For the text-containing cell, return its midpoint in (X, Y) coordinate format. 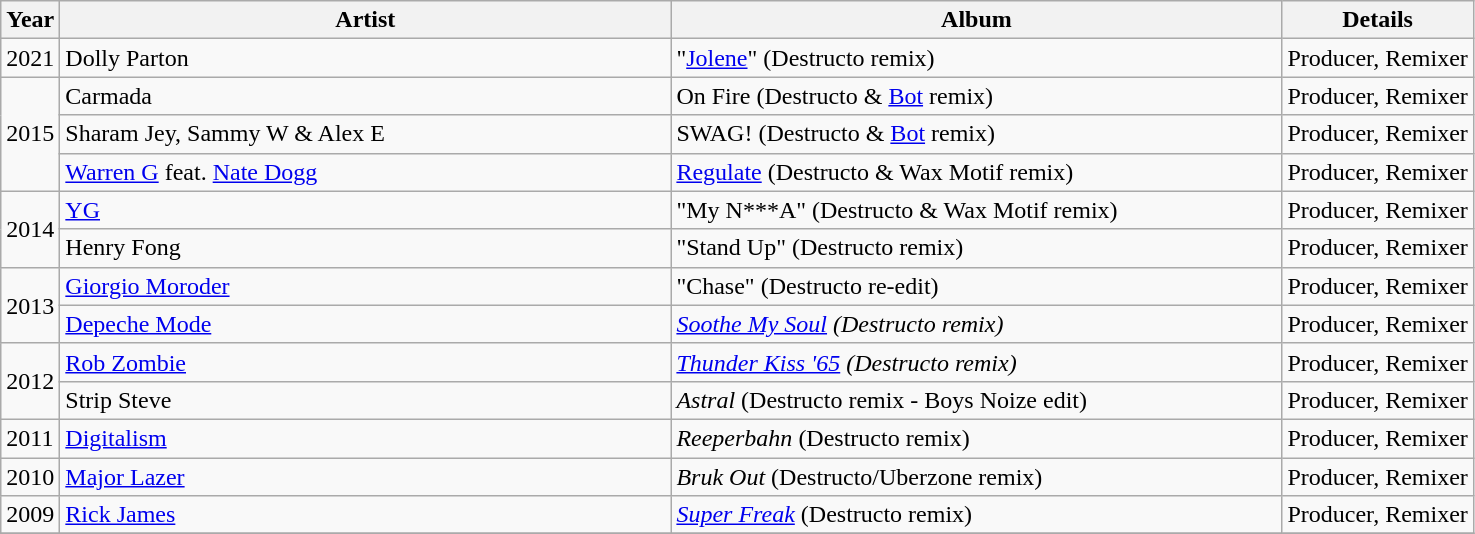
2014 (30, 229)
Sharam Jey, Sammy W & Alex E (366, 134)
"Chase" (Destructo re-edit) (976, 286)
Astral (Destructo remix - Boys Noize edit) (976, 400)
2012 (30, 381)
2011 (30, 438)
Bruk Out (Destructo/Uberzone remix) (976, 477)
Henry Fong (366, 248)
Thunder Kiss '65 (Destructo remix) (976, 362)
Carmada (366, 96)
2009 (30, 515)
"Stand Up" (Destructo remix) (976, 248)
Dolly Parton (366, 58)
2013 (30, 305)
Regulate (Destructo & Wax Motif remix) (976, 172)
2015 (30, 134)
Rick James (366, 515)
Super Freak (Destructo remix) (976, 515)
"Jolene" (Destructo remix) (976, 58)
YG (366, 210)
Reeperbahn (Destructo remix) (976, 438)
"My N***A" (Destructo & Wax Motif remix) (976, 210)
On Fire (Destructo & Bot remix) (976, 96)
2021 (30, 58)
Depeche Mode (366, 324)
Rob Zombie (366, 362)
Giorgio Moroder (366, 286)
Major Lazer (366, 477)
2010 (30, 477)
Digitalism (366, 438)
Year (30, 20)
Details (1378, 20)
Warren G feat. Nate Dogg (366, 172)
SWAG! (Destructo & Bot remix) (976, 134)
Artist (366, 20)
Soothe My Soul (Destructo remix) (976, 324)
Album (976, 20)
Strip Steve (366, 400)
